Scan for the cell matching the given text and deliver its (x, y) coordinate at center. 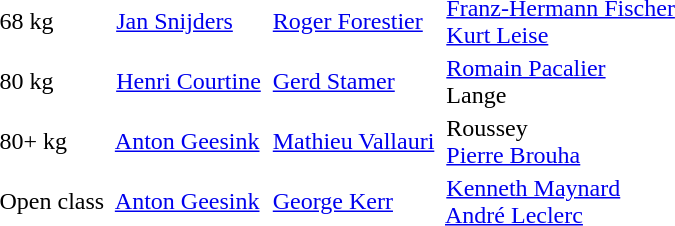
Henri Courtine (186, 82)
Mathieu Vallauri (350, 142)
Gerd Stamer (350, 82)
Anton Geesink (186, 142)
